Locate the cell with the specified text and output its (x, y) center coordinate. 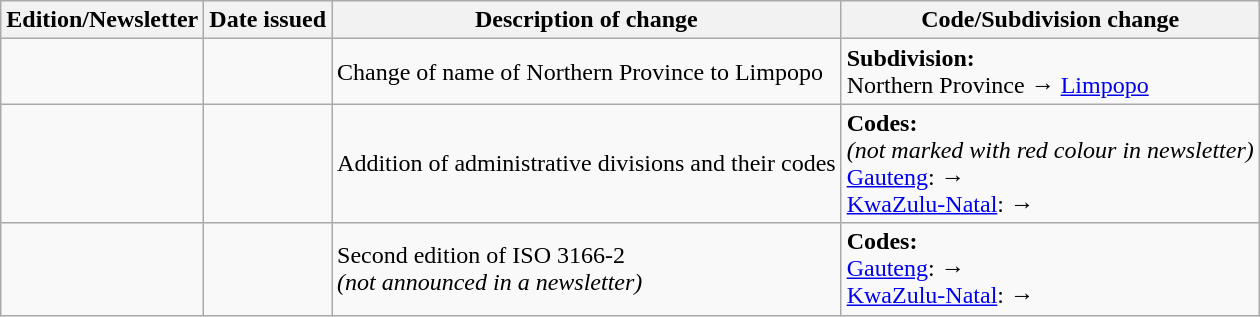
Codes:(not marked with red colour in newsletter) Gauteng: → KwaZulu-Natal: → (1050, 164)
Subdivision: Northern Province → Limpopo (1050, 72)
Date issued (268, 20)
Change of name of Northern Province to Limpopo (587, 72)
Edition/Newsletter (102, 20)
Codes: Gauteng: → KwaZulu-Natal: → (1050, 269)
Second edition of ISO 3166-2(not announced in a newsletter) (587, 269)
Code/Subdivision change (1050, 20)
Description of change (587, 20)
Addition of administrative divisions and their codes (587, 164)
